For the text-containing cell, return its midpoint in (x, y) coordinate format. 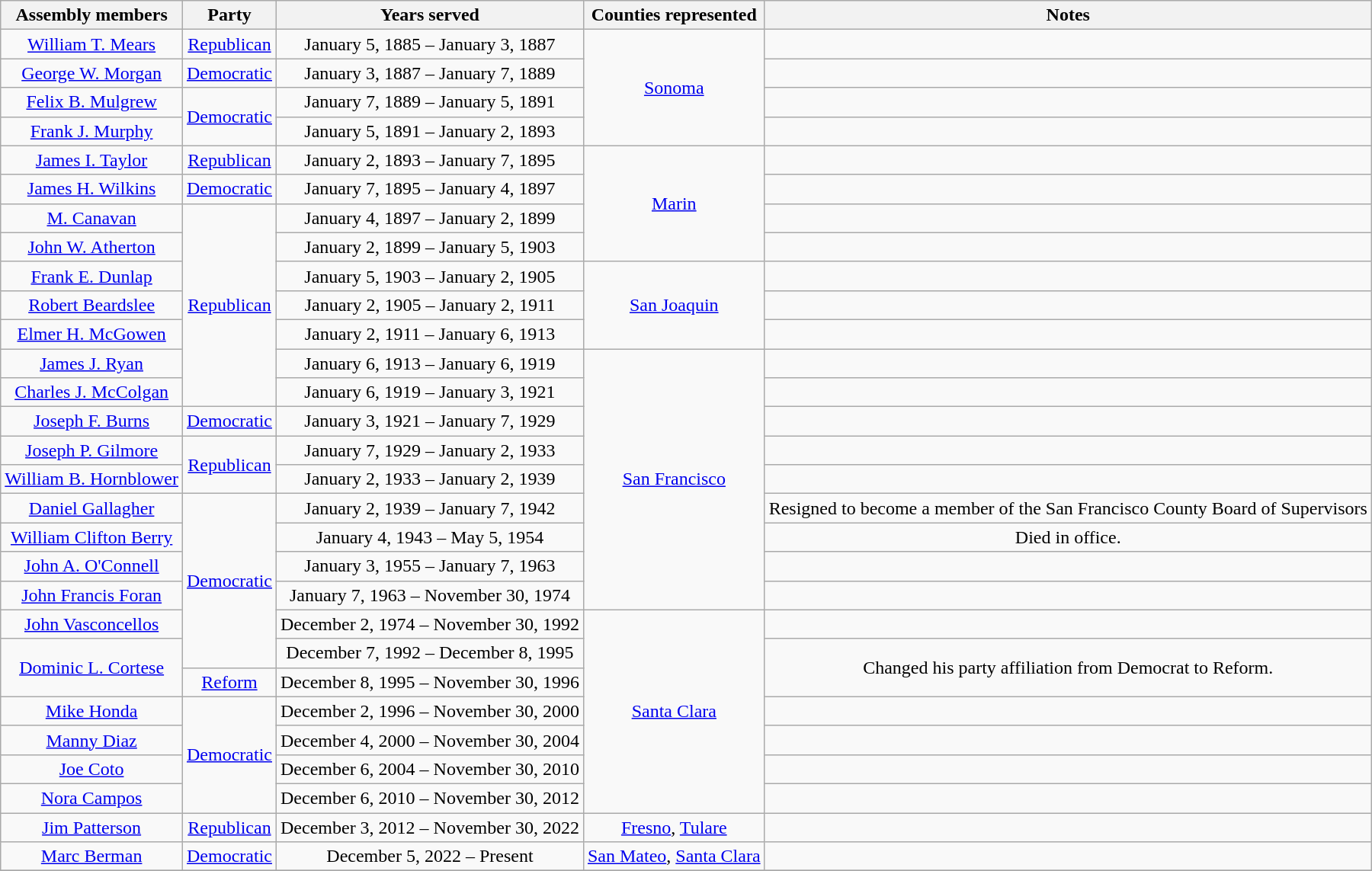
Nora Campos (91, 798)
James I. Taylor (91, 160)
San Joaquin (674, 305)
John A. O'Connell (91, 566)
December 2, 1974 – November 30, 1992 (430, 624)
January 2, 1905 – January 2, 1911 (430, 305)
January 3, 1921 – January 7, 1929 (430, 421)
December 5, 2022 – Present (430, 857)
Marc Berman (91, 857)
Frank J. Murphy (91, 131)
December 6, 2004 – November 30, 2010 (430, 769)
James H. Wilkins (91, 189)
December 8, 1995 – November 30, 1996 (430, 682)
December 2, 1996 – November 30, 2000 (430, 711)
Changed his party affiliation from Democrat to Reform. (1068, 668)
Counties represented (674, 15)
Years served (430, 15)
January 6, 1913 – January 6, 1919 (430, 363)
John Vasconcellos (91, 624)
January 4, 1897 – January 2, 1899 (430, 218)
Robert Beardslee (91, 305)
Assembly members (91, 15)
Manny Diaz (91, 740)
Resigned to become a member of the San Francisco County Board of Supervisors (1068, 508)
January 7, 1963 – November 30, 1974 (430, 595)
Joseph P. Gilmore (91, 450)
Joe Coto (91, 769)
Mike Honda (91, 711)
M. Canavan (91, 218)
January 4, 1943 – May 5, 1954 (430, 537)
Reform (229, 682)
January 7, 1889 – January 5, 1891 (430, 102)
January 2, 1893 – January 7, 1895 (430, 160)
Charles J. McColgan (91, 392)
Daniel Gallagher (91, 508)
January 6, 1919 – January 3, 1921 (430, 392)
Elmer H. McGowen (91, 334)
Felix B. Mulgrew (91, 102)
Jim Patterson (91, 827)
John Francis Foran (91, 595)
Fresno, Tulare (674, 827)
Frank E. Dunlap (91, 276)
January 3, 1955 – January 7, 1963 (430, 566)
George W. Morgan (91, 73)
January 2, 1899 – January 5, 1903 (430, 247)
William T. Mears (91, 44)
January 5, 1891 – January 2, 1893 (430, 131)
December 7, 1992 – December 8, 1995 (430, 653)
James J. Ryan (91, 363)
December 6, 2010 – November 30, 2012 (430, 798)
December 3, 2012 – November 30, 2022 (430, 827)
Santa Clara (674, 711)
John W. Atherton (91, 247)
Marin (674, 203)
San Mateo, Santa Clara (674, 857)
January 7, 1929 – January 2, 1933 (430, 450)
Notes (1068, 15)
Dominic L. Cortese (91, 668)
William Clifton Berry (91, 537)
Died in office. (1068, 537)
December 4, 2000 – November 30, 2004 (430, 740)
January 3, 1887 – January 7, 1889 (430, 73)
San Francisco (674, 480)
January 5, 1885 – January 3, 1887 (430, 44)
Sonoma (674, 88)
January 2, 1939 – January 7, 1942 (430, 508)
January 5, 1903 – January 2, 1905 (430, 276)
January 2, 1933 – January 2, 1939 (430, 479)
William B. Hornblower (91, 479)
January 7, 1895 – January 4, 1897 (430, 189)
January 2, 1911 – January 6, 1913 (430, 334)
Party (229, 15)
Joseph F. Burns (91, 421)
